Detect which cell encompasses the target text, then output its [X, Y] center coordinate. 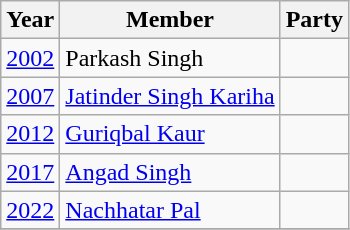
2017 [30, 172]
Nachhatar Pal [170, 210]
2007 [30, 96]
Parkash Singh [170, 58]
2012 [30, 134]
Jatinder Singh Kariha [170, 96]
2002 [30, 58]
Year [30, 20]
Guriqbal Kaur [170, 134]
2022 [30, 210]
Member [170, 20]
Angad Singh [170, 172]
Party [314, 20]
